Scan for the cell matching the given text and deliver its [x, y] coordinate at center. 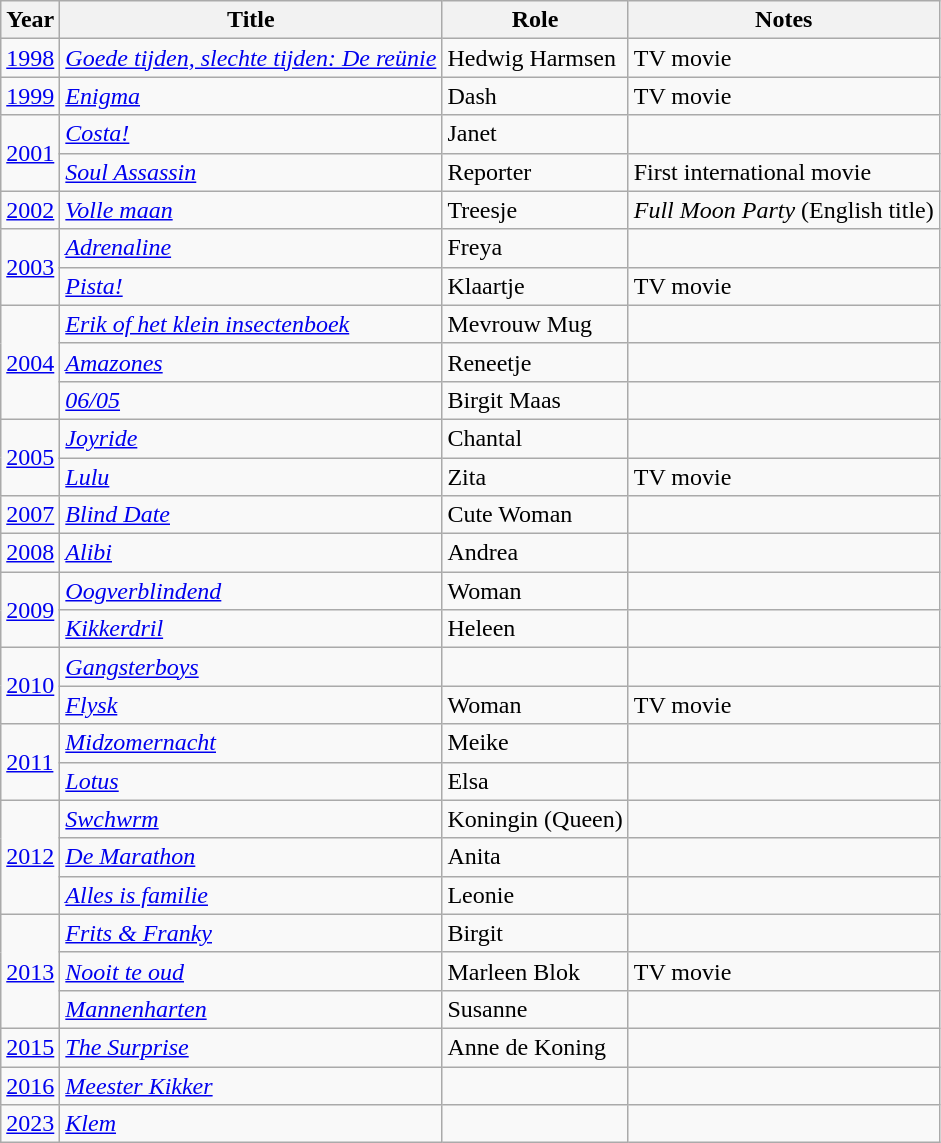
2016 [30, 1085]
Alles is familie [251, 895]
Enigma [251, 96]
Freya [535, 248]
Goede tijden, slechte tijden: De reünie [251, 58]
Reneetje [535, 362]
Kikkerdril [251, 629]
Pista! [251, 286]
The Surprise [251, 1047]
Susanne [535, 1009]
Title [251, 20]
Blind Date [251, 515]
Costa! [251, 134]
2005 [30, 457]
1999 [30, 96]
Erik of het klein insectenboek [251, 324]
2010 [30, 686]
Hedwig Harmsen [535, 58]
Dash [535, 96]
06/05 [251, 400]
Klem [251, 1124]
Alibi [251, 553]
Meike [535, 743]
Cute Woman [535, 515]
Flysk [251, 705]
Elsa [535, 781]
2002 [30, 210]
De Marathon [251, 857]
Notes [784, 20]
2012 [30, 857]
Klaartje [535, 286]
2023 [30, 1124]
Midzomernacht [251, 743]
Mevrouw Mug [535, 324]
Adrenaline [251, 248]
Leonie [535, 895]
Anne de Koning [535, 1047]
Swchwrm [251, 819]
Chantal [535, 438]
Meester Kikker [251, 1085]
1998 [30, 58]
2009 [30, 610]
Nooit te oud [251, 971]
Treesje [535, 210]
Anita [535, 857]
Koningin (Queen) [535, 819]
Lotus [251, 781]
Frits & Franky [251, 933]
First international movie [784, 172]
Volle maan [251, 210]
Mannenharten [251, 1009]
2008 [30, 553]
Birgit Maas [535, 400]
Marleen Blok [535, 971]
Birgit [535, 933]
2003 [30, 267]
Heleen [535, 629]
Full Moon Party (English title) [784, 210]
2001 [30, 153]
Andrea [535, 553]
Joyride [251, 438]
Zita [535, 477]
Janet [535, 134]
2015 [30, 1047]
Year [30, 20]
2007 [30, 515]
Oogverblindend [251, 591]
2004 [30, 362]
Role [535, 20]
2011 [30, 762]
Gangsterboys [251, 667]
Soul Assassin [251, 172]
Amazones [251, 362]
Lulu [251, 477]
2013 [30, 971]
Reporter [535, 172]
